Determine the (x, y) coordinate at the center of the cell enclosing the given text.  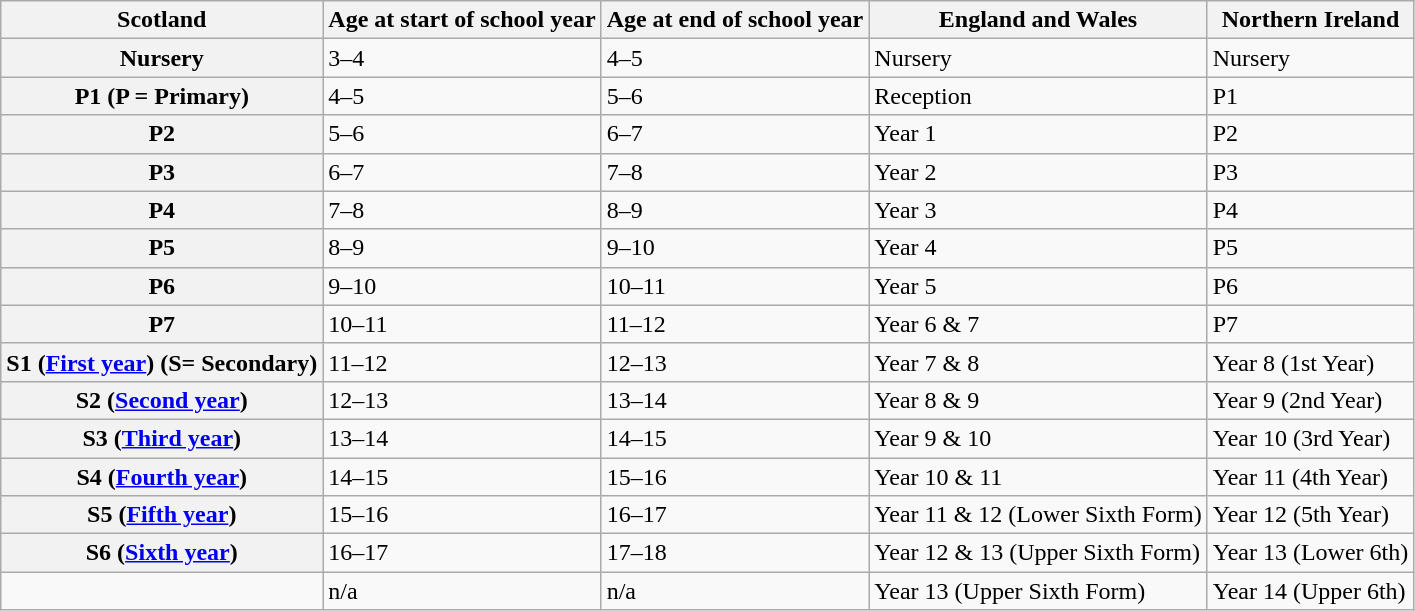
3–4 (462, 58)
S6 (Sixth year) (162, 553)
Year 7 & 8 (1038, 362)
Scotland (162, 20)
S3 (Third year) (162, 438)
Year 9 (2nd Year) (1310, 400)
S5 (Fifth year) (162, 515)
S4 (Fourth year) (162, 477)
Year 9 & 10 (1038, 438)
England and Wales (1038, 20)
Year 13 (Upper Sixth Form) (1038, 591)
Year 11 & 12 (Lower Sixth Form) (1038, 515)
Northern Ireland (1310, 20)
Year 12 & 13 (Upper Sixth Form) (1038, 553)
Year 4 (1038, 248)
Year 11 (4th Year) (1310, 477)
Age at end of school year (735, 20)
Year 2 (1038, 172)
Year 12 (5th Year) (1310, 515)
Year 5 (1038, 286)
Year 8 (1st Year) (1310, 362)
P1 (1310, 96)
Year 14 (Upper 6th) (1310, 591)
Year 13 (Lower 6th) (1310, 553)
S2 (Second year) (162, 400)
Year 6 & 7 (1038, 324)
Reception (1038, 96)
Age at start of school year (462, 20)
Year 1 (1038, 134)
S1 (First year) (S= Secondary) (162, 362)
Year 3 (1038, 210)
P1 (P = Primary) (162, 96)
17–18 (735, 553)
Year 8 & 9 (1038, 400)
Year 10 & 11 (1038, 477)
Year 10 (3rd Year) (1310, 438)
